Identify which cell holds the provided text, then report its (X, Y) central coordinate. 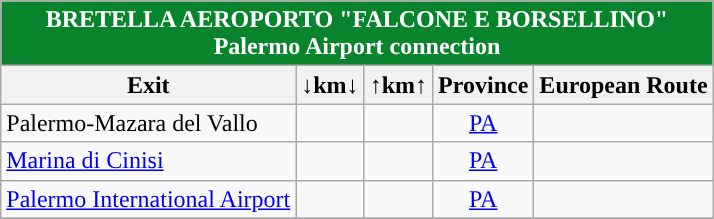
Marina di Cinisi (148, 161)
↑km↑ (398, 85)
European Route (624, 85)
Province (484, 85)
Palermo International Airport (148, 199)
Exit (148, 85)
BRETELLA AEROPORTO "FALCONE E BORSELLINO"Palermo Airport connection (357, 34)
Palermo-Mazara del Vallo (148, 123)
↓km↓ (330, 85)
